Output the [X, Y] coordinate of the center of the cell containing the given text.  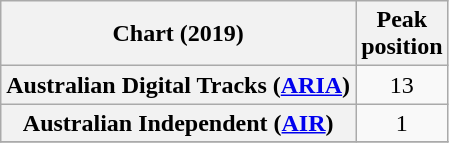
Peakposition [402, 34]
Australian Independent (AIR) [178, 123]
Chart (2019) [178, 34]
13 [402, 85]
Australian Digital Tracks (ARIA) [178, 85]
1 [402, 123]
